Identify which cell holds the provided text, then report its (X, Y) central coordinate. 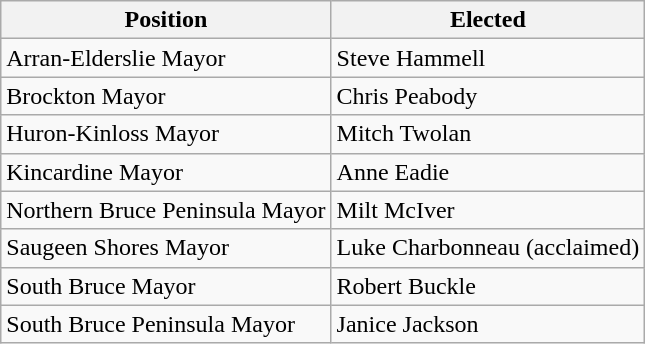
Elected (488, 20)
Position (166, 20)
Janice Jackson (488, 324)
Luke Charbonneau (acclaimed) (488, 248)
Steve Hammell (488, 58)
Mitch Twolan (488, 134)
South Bruce Mayor (166, 286)
Northern Bruce Peninsula Mayor (166, 210)
Kincardine Mayor (166, 172)
Robert Buckle (488, 286)
Anne Eadie (488, 172)
Saugeen Shores Mayor (166, 248)
South Bruce Peninsula Mayor (166, 324)
Milt McIver (488, 210)
Huron-Kinloss Mayor (166, 134)
Arran-Elderslie Mayor (166, 58)
Brockton Mayor (166, 96)
Chris Peabody (488, 96)
